Capture the cell that displays the provided text and extract its [x, y] central coordinate. 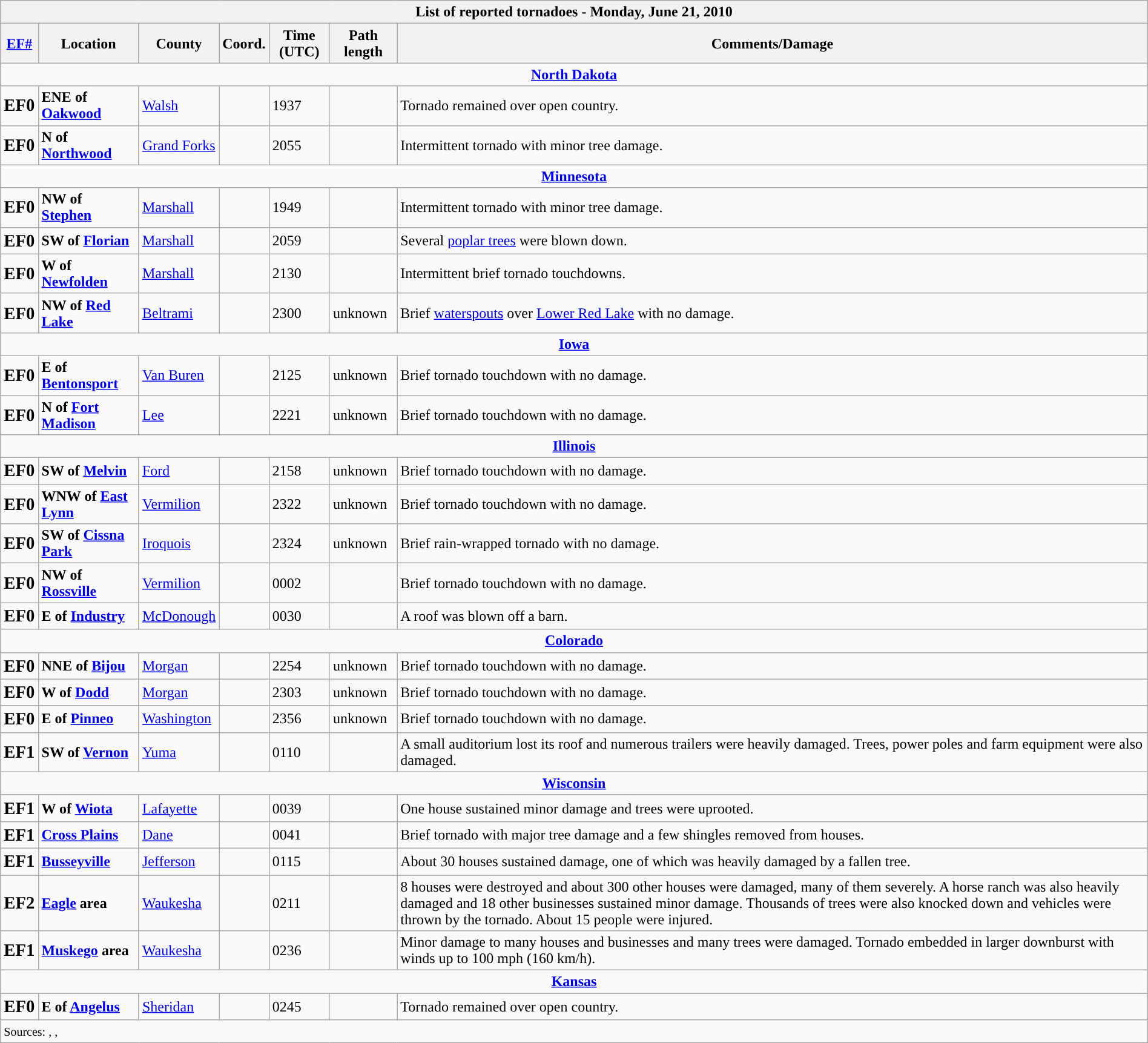
2130 [299, 274]
Muskego area [88, 951]
0039 [299, 808]
Iroquois [179, 544]
Coord. [244, 44]
Busseyville [88, 861]
About 30 houses sustained damage, one of which was heavily damaged by a fallen tree. [773, 861]
Cross Plains [88, 835]
SW of Cissna Park [88, 544]
2303 [299, 692]
Brief waterspouts over Lower Red Lake with no damage. [773, 313]
EF# [19, 44]
A roof was blown off a barn. [773, 616]
Minnesota [574, 176]
Time (UTC) [299, 44]
2324 [299, 544]
2254 [299, 666]
Path length [363, 44]
SW of Vernon [88, 752]
Sources: , , [574, 1031]
Sheridan [179, 1007]
SW of Melvin [88, 471]
0236 [299, 951]
N of Fort Madison [88, 414]
Ford [179, 471]
ENE of Oakwood [88, 105]
E of Angelus [88, 1007]
Walsh [179, 105]
2125 [299, 376]
One house sustained minor damage and trees were uprooted. [773, 808]
McDonough [179, 616]
0211 [299, 902]
2059 [299, 240]
W of Wiota [88, 808]
Grand Forks [179, 145]
Washington [179, 719]
0030 [299, 616]
Wisconsin [574, 783]
County [179, 44]
Van Buren [179, 376]
1937 [299, 105]
2322 [299, 504]
Colorado [574, 641]
Lafayette [179, 808]
NNE of Bijou [88, 666]
NW of Stephen [88, 207]
Minor damage to many houses and businesses and many trees were damaged. Tornado embedded in larger downburst with winds up to 100 mph (160 km/h). [773, 951]
0110 [299, 752]
0245 [299, 1007]
Intermittent brief tornado touchdowns. [773, 274]
2158 [299, 471]
0115 [299, 861]
A small auditorium lost its roof and numerous trailers were heavily damaged. Trees, power poles and farm equipment were also damaged. [773, 752]
WNW of East Lynn [88, 504]
EF2 [19, 902]
Comments/Damage [773, 44]
Brief tornado with major tree damage and a few shingles removed from houses. [773, 835]
W of Newfolden [88, 274]
Location [88, 44]
Yuma [179, 752]
E of Industry [88, 616]
1949 [299, 207]
NW of Rossville [88, 583]
Brief rain-wrapped tornado with no damage. [773, 544]
Lee [179, 414]
Beltrami [179, 313]
SW of Florian [88, 240]
N of Northwood [88, 145]
E of Bentonsport [88, 376]
NW of Red Lake [88, 313]
Kansas [574, 982]
Dane [179, 835]
0041 [299, 835]
Jefferson [179, 861]
2300 [299, 313]
2055 [299, 145]
2221 [299, 414]
W of Dodd [88, 692]
Iowa [574, 344]
Eagle area [88, 902]
List of reported tornadoes - Monday, June 21, 2010 [574, 12]
North Dakota [574, 74]
2356 [299, 719]
Several poplar trees were blown down. [773, 240]
0002 [299, 583]
Illinois [574, 446]
E of Pinneo [88, 719]
